Output the [x, y] coordinate of the center of the cell containing the given text.  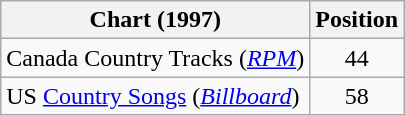
44 [357, 58]
Canada Country Tracks (RPM) [156, 58]
58 [357, 96]
US Country Songs (Billboard) [156, 96]
Position [357, 20]
Chart (1997) [156, 20]
